Determine the (x, y) coordinate at the center of the cell enclosing the given text.  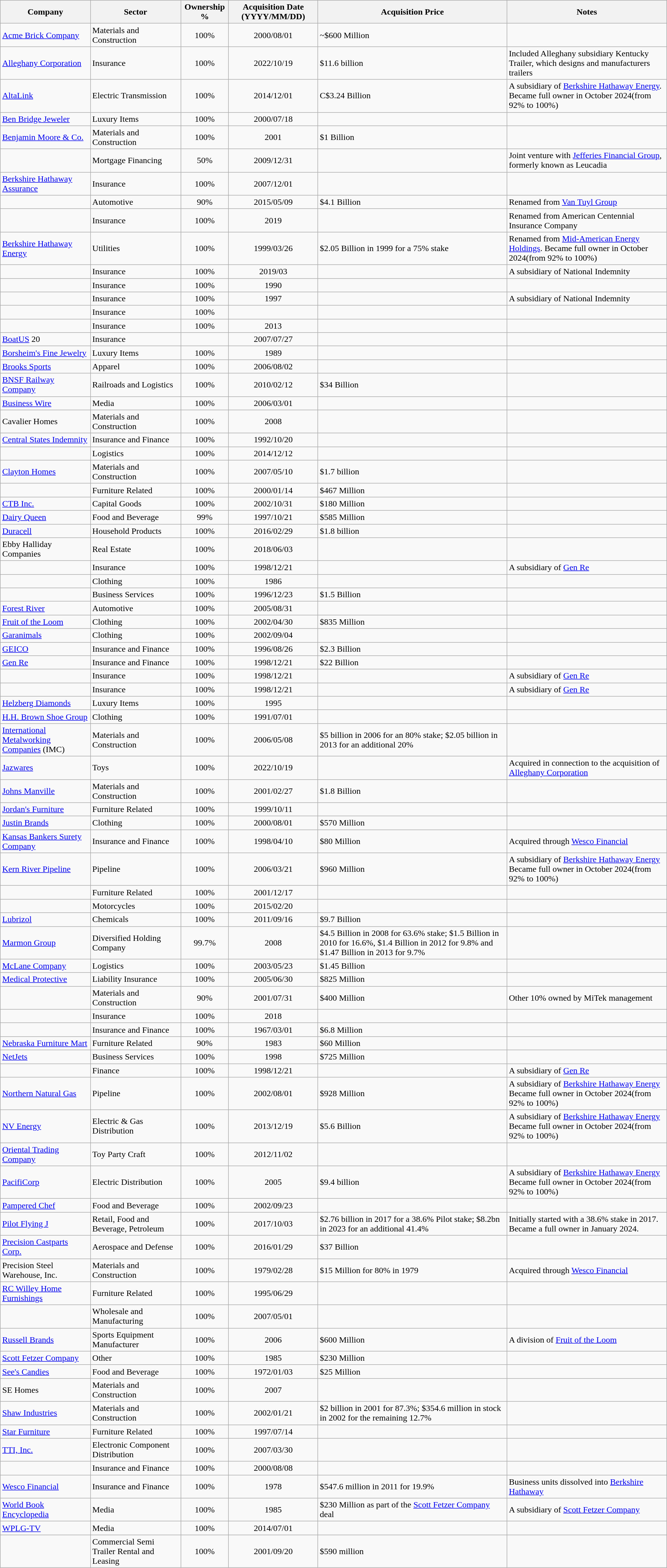
$22 Billion (413, 662)
$600 Million (413, 1340)
Russell Brands (46, 1340)
C$3.24 Billion (413, 96)
PacifiCorp (46, 1182)
NV Energy (46, 1126)
2018/06/03 (273, 549)
$9.7 Billion (413, 920)
1998 (273, 1057)
$1.45 Billion (413, 966)
Finance (136, 1070)
2002/08/01 (273, 1094)
$1.5 Billion (413, 595)
Pampered Chef (46, 1205)
Precision Castparts Corp. (46, 1247)
Business Wire (46, 403)
Cavalier Homes (46, 422)
Pilot Flying J (46, 1224)
50% (205, 160)
1999/10/11 (273, 809)
International Metalworking Companies (IMC) (46, 740)
Jazwares (46, 768)
A subsidiary of Berkshire Hathaway Energy. Became full owner in October 2024(from 92% to 100%) (587, 96)
Wesco Financial (46, 1486)
2002/09/23 (273, 1205)
Included Alleghany subsidiary Kentucky Trailer, which designs and manufacturers trailers (587, 63)
Berkshire Hathaway Energy (46, 248)
Diversified Holding Company (136, 943)
2013 (273, 326)
RC Willey Home Furnishings (46, 1293)
2003/05/23 (273, 966)
1995/06/29 (273, 1293)
$11.6 billion (413, 63)
Ebby Halliday Companies (46, 549)
H.H. Brown Shoe Group (46, 717)
Clayton Homes (46, 472)
2001/12/17 (273, 892)
$590 million (413, 1551)
2000/07/18 (273, 119)
2001 (273, 137)
Gen Re (46, 662)
TTI, Inc. (46, 1450)
2007/12/01 (273, 184)
$180 Million (413, 504)
Capital Goods (136, 504)
Other 10% owned by MiTek management (587, 998)
Oriental Trading Company (46, 1155)
$9.4 billion (413, 1182)
$1.8 Billion (413, 791)
2015/02/20 (273, 906)
2007/07/27 (273, 339)
$4.1 Billion (413, 202)
Apparel (136, 366)
Marmon Group (46, 943)
Renamed from Mid-American Energy Holdings. Became full owner in October 2024(from 92% to 100%) (587, 248)
Other (136, 1358)
BNSF Railway Company (46, 385)
Company (46, 12)
$960 Million (413, 869)
Shaw Industries (46, 1413)
99% (205, 517)
Renamed from Van Tuyl Group (587, 202)
2011/09/16 (273, 920)
Sports Equipment Manufacturer (136, 1340)
Garanimals (46, 635)
$230 Million (413, 1358)
Medical Protective (46, 979)
Berkshire Hathaway Assurance (46, 184)
Justin Brands (46, 823)
$725 Million (413, 1057)
Motorcycles (136, 906)
$34 Billion (413, 385)
$25 Million (413, 1371)
1995 (273, 703)
2006 (273, 1340)
2006/08/02 (273, 366)
$1 Billion (413, 137)
1983 (273, 1043)
Mortgage Financing (136, 160)
2002/04/30 (273, 622)
1992/10/20 (273, 440)
World Book Encyclopedia (46, 1510)
2007/03/30 (273, 1450)
$37 Billion (413, 1247)
2002/09/04 (273, 635)
Wholesale and Manufacturing (136, 1316)
1978 (273, 1486)
1986 (273, 581)
Joint venture with Jefferies Financial Group, formerly known as Leucadia (587, 160)
$60 Million (413, 1043)
Jordan's Furniture (46, 809)
Electric Transmission (136, 96)
Borsheim's Fine Jewelry (46, 353)
Benjamin Moore & Co. (46, 137)
2012/11/02 (273, 1155)
Precision Steel Warehouse, Inc. (46, 1270)
$825 Million (413, 979)
2007/05/01 (273, 1316)
Notes (587, 12)
Alleghany Corporation (46, 63)
2018 (273, 1016)
Scott Fetzer Company (46, 1358)
Central States Indemnity (46, 440)
McLane Company (46, 966)
2006/05/08 (273, 740)
Acquired in connection to the acquisition of Alleghany Corporation (587, 768)
Kern River Pipeline (46, 869)
$547.6 million in 2011 for 19.9% (413, 1486)
Duracell (46, 531)
AltaLink (46, 96)
2005/06/30 (273, 979)
Brooks Sports (46, 366)
Utilities (136, 248)
1989 (273, 353)
2017/10/03 (273, 1224)
2001/09/20 (273, 1551)
Ben Bridge Jeweler (46, 119)
Nebraska Furniture Mart (46, 1043)
2014/12/12 (273, 453)
2016/02/29 (273, 531)
$928 Million (413, 1094)
Electric & Gas Distribution (136, 1126)
1991/07/01 (273, 717)
CTB Inc. (46, 504)
2019 (273, 220)
$570 Million (413, 823)
2001/07/31 (273, 998)
$5 billion in 2006 for an 80% stake; $2.05 billion in 2013 for an additional 20% (413, 740)
$80 Million (413, 841)
$1.8 billion (413, 531)
BoatUS 20 (46, 339)
1997/10/21 (273, 517)
Business units dissolved into Berkshire Hathaway (587, 1486)
Sector (136, 12)
Ownership % (205, 12)
Retail, Food and Beverage, Petroleum (136, 1224)
Household Products (136, 531)
Initially started with a 38.6% stake in 2017. Became a full owner in January 2024. (587, 1224)
Kansas Bankers Surety Company (46, 841)
2002/01/21 (273, 1413)
Real Estate (136, 549)
2015/05/09 (273, 202)
2007 (273, 1390)
Northern Natural Gas (46, 1094)
NetJets (46, 1057)
2000/08/08 (273, 1468)
WPLG-TV (46, 1528)
Acquisition Price (413, 12)
A subsidiary of Scott Fetzer Company (587, 1510)
1997 (273, 299)
2016/01/29 (273, 1247)
SE Homes (46, 1390)
Dairy Queen (46, 517)
2005 (273, 1182)
$835 Million (413, 622)
$585 Million (413, 517)
$1.7 billion (413, 472)
A division of Fruit of the Loom (587, 1340)
$5.6 Billion (413, 1126)
Toys (136, 768)
Star Furniture (46, 1431)
1972/01/03 (273, 1371)
$15 Million for 80% in 1979 (413, 1270)
1996/12/23 (273, 595)
Electronic Component Distribution (136, 1450)
Toy Party Craft (136, 1155)
$467 Million (413, 490)
2009/12/31 (273, 160)
Aerospace and Defense (136, 1247)
2014/12/01 (273, 96)
1967/03/01 (273, 1030)
2000/01/14 (273, 490)
2019/03 (273, 271)
$2.05 Billion in 1999 for a 75% stake (413, 248)
GEICO (46, 649)
$230 Million as part of the Scott Fetzer Company deal (413, 1510)
Lubrizol (46, 920)
Fruit of the Loom (46, 622)
$2.76 billion in 2017 for a 38.6% Pilot stake; $8.2bn in 2023 for an additional 41.4% (413, 1224)
Helzberg Diamonds (46, 703)
99.7% (205, 943)
1998/04/10 (273, 841)
2006/03/21 (273, 869)
2006/03/01 (273, 403)
2013/12/19 (273, 1126)
$2.3 Billion (413, 649)
1999/03/26 (273, 248)
Commercial Semi Trailer Rental and Leasing (136, 1551)
$4.5 Billion in 2008 for 63.6% stake; $1.5 Billion in 2010 for 16.6%, $1.4 Billion in 2012 for 9.8% and $1.47 Billion in 2013 for 9.7% (413, 943)
~$600 Million (413, 35)
Forest River (46, 608)
1990 (273, 285)
1997/07/14 (273, 1431)
2010/02/12 (273, 385)
See's Candies (46, 1371)
Railroads and Logistics (136, 385)
1996/08/26 (273, 649)
2001/02/27 (273, 791)
2005/08/31 (273, 608)
1979/02/28 (273, 1270)
$6.8 Million (413, 1030)
2014/07/01 (273, 1528)
$400 Million (413, 998)
Renamed from American Centennial Insurance Company (587, 220)
2002/10/31 (273, 504)
$2 billion in 2001 for 87.3%; $354.6 million in stock in 2002 for the remaining 12.7% (413, 1413)
Acquisition Date (YYYY/MM/DD) (273, 12)
Electric Distribution (136, 1182)
Chemicals (136, 920)
Acme Brick Company (46, 35)
Liability Insurance (136, 979)
2007/05/10 (273, 472)
Johns Manville (46, 791)
